Pinpoint the cell where the given text exists, returning its [x, y] midpoint coordinate. 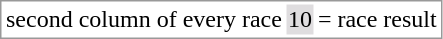
= race result [377, 19]
second column of every race [144, 19]
10 [300, 19]
